Provide the [X, Y] coordinate of the cell's center where the given text is located.  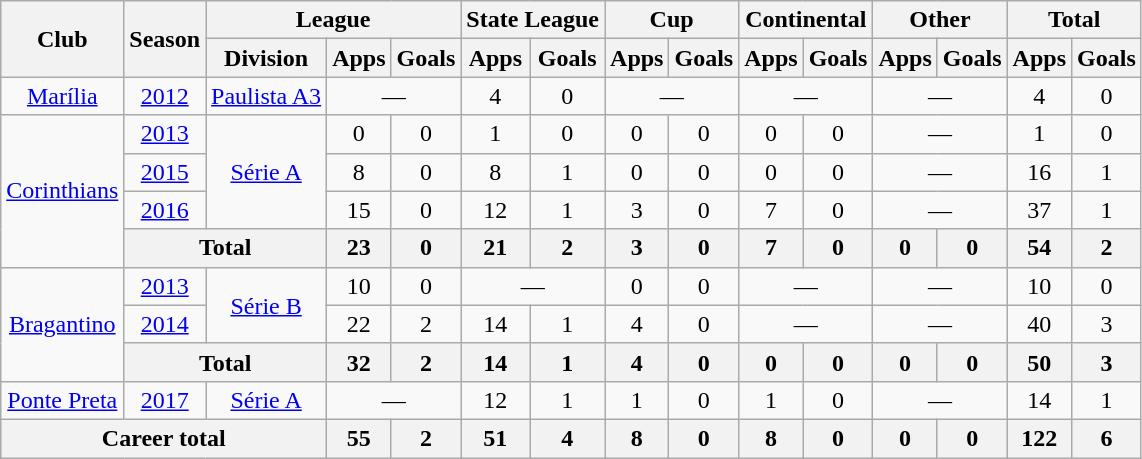
2012 [165, 96]
League [334, 20]
2017 [165, 400]
Season [165, 39]
Career total [164, 438]
6 [1107, 438]
2015 [165, 172]
2016 [165, 210]
Série B [266, 305]
Paulista A3 [266, 96]
2014 [165, 324]
54 [1039, 248]
Division [266, 58]
Bragantino [62, 324]
32 [359, 362]
Continental [806, 20]
State League [533, 20]
40 [1039, 324]
50 [1039, 362]
15 [359, 210]
16 [1039, 172]
Cup [672, 20]
Ponte Preta [62, 400]
22 [359, 324]
Other [940, 20]
Club [62, 39]
122 [1039, 438]
Corinthians [62, 191]
Marília [62, 96]
21 [496, 248]
23 [359, 248]
37 [1039, 210]
55 [359, 438]
51 [496, 438]
